Extract the [x, y] coordinate from the center of the cell holding the provided text.  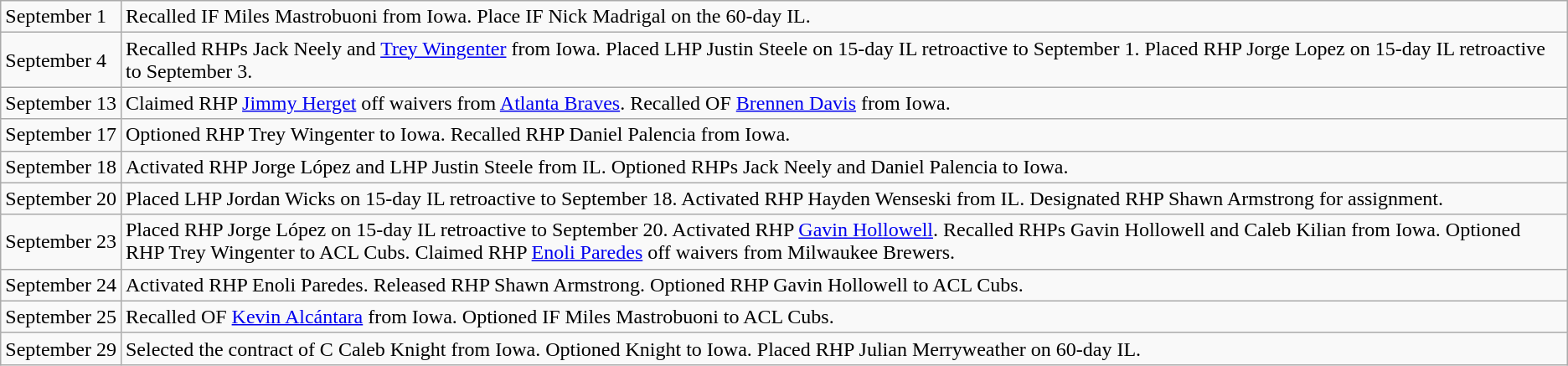
Activated RHP Jorge López and LHP Justin Steele from IL. Optioned RHPs Jack Neely and Daniel Palencia to Iowa. [844, 167]
Selected the contract of C Caleb Knight from Iowa. Optioned Knight to Iowa. Placed RHP Julian Merryweather on 60-day IL. [844, 348]
September 23 [61, 241]
Optioned RHP Trey Wingenter to Iowa. Recalled RHP Daniel Palencia from Iowa. [844, 135]
September 25 [61, 317]
September 18 [61, 167]
September 1 [61, 17]
September 24 [61, 285]
September 29 [61, 348]
September 13 [61, 103]
September 20 [61, 198]
Activated RHP Enoli Paredes. Released RHP Shawn Armstrong. Optioned RHP Gavin Hollowell to ACL Cubs. [844, 285]
Recalled OF Kevin Alcántara from Iowa. Optioned IF Miles Mastrobuoni to ACL Cubs. [844, 317]
Claimed RHP Jimmy Herget off waivers from Atlanta Braves. Recalled OF Brennen Davis from Iowa. [844, 103]
Recalled IF Miles Mastrobuoni from Iowa. Place IF Nick Madrigal on the 60-day IL. [844, 17]
September 4 [61, 60]
September 17 [61, 135]
